Return the (x, y) coordinate for the center point of the cell that contains the specified text.  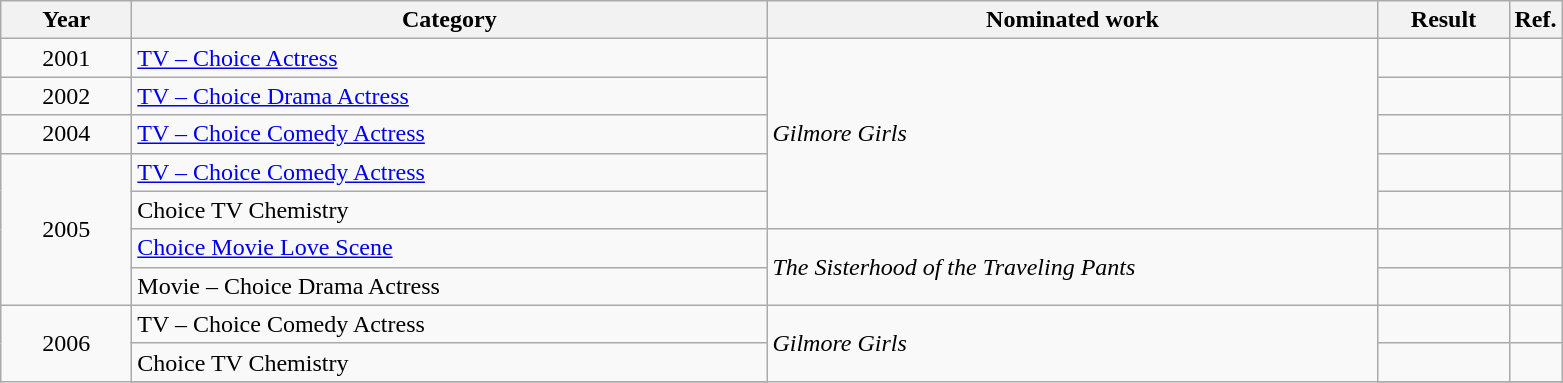
2005 (66, 229)
Ref. (1536, 20)
Nominated work (1072, 20)
2004 (66, 134)
Movie – Choice Drama Actress (450, 286)
Category (450, 20)
Year (66, 20)
TV – Choice Drama Actress (450, 96)
2001 (66, 58)
2006 (66, 343)
TV – Choice Actress (450, 58)
2002 (66, 96)
The Sisterhood of the Traveling Pants (1072, 267)
Choice Movie Love Scene (450, 248)
Result (1444, 20)
